Determine the [X, Y] coordinate at the center of the cell enclosing the given text.  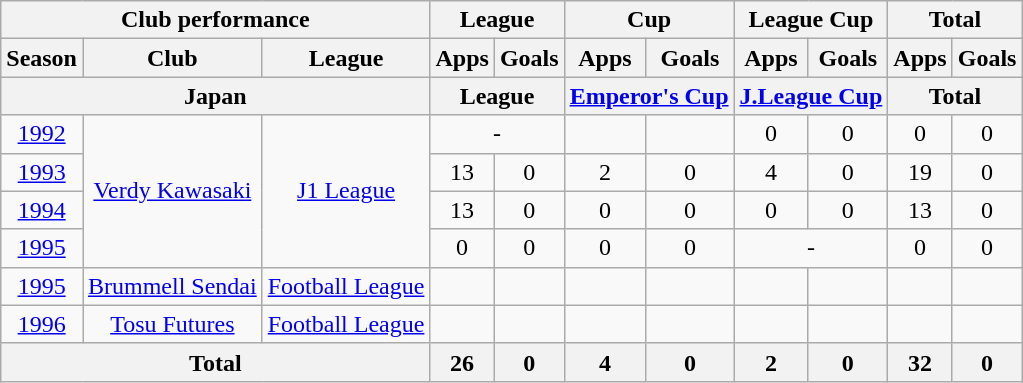
1992 [42, 134]
1996 [42, 324]
19 [920, 172]
Verdy Kawasaki [172, 191]
League Cup [811, 20]
Cup [649, 20]
32 [920, 362]
Japan [216, 96]
1994 [42, 210]
Club [172, 58]
Brummell Sendai [172, 286]
1993 [42, 172]
Emperor's Cup [649, 96]
Club performance [216, 20]
J.League Cup [811, 96]
Tosu Futures [172, 324]
J1 League [346, 191]
26 [462, 362]
Season [42, 58]
